Search for the cell housing the specified text and yield its [x, y] center coordinate. 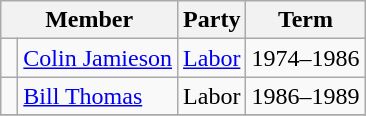
Party [212, 20]
Term [306, 20]
Member [90, 20]
1974–1986 [306, 58]
1986–1989 [306, 96]
Bill Thomas [98, 96]
Colin Jamieson [98, 58]
